Return the (X, Y) coordinate for the center point of the cell that contains the specified text.  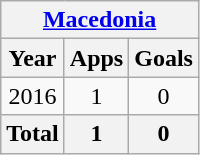
Year (33, 58)
Macedonia (100, 20)
Apps (96, 58)
2016 (33, 96)
Goals (164, 58)
Total (33, 134)
